For the text-containing cell, return its midpoint in (x, y) coordinate format. 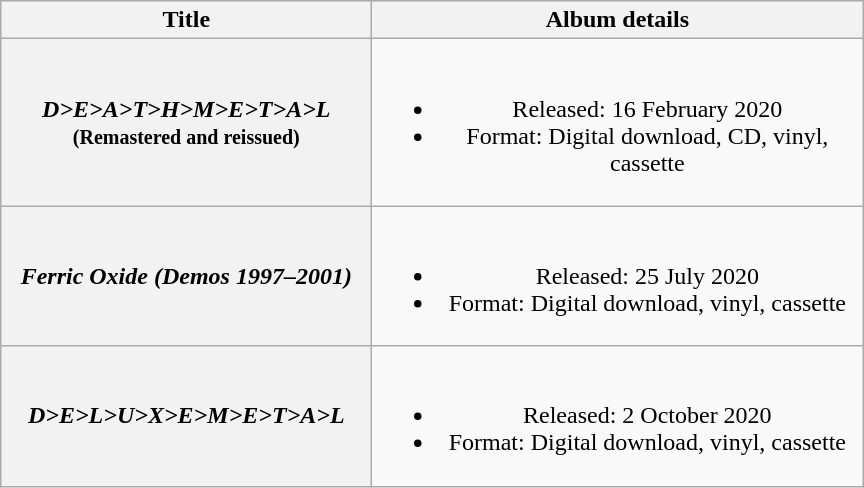
D>E>L>U>X>E>M>E>T>A>L (186, 416)
D>E>A>T>H>M>E>T>A>L (Remastered and reissued) (186, 122)
Title (186, 20)
Album details (618, 20)
Released: 16 February 2020Format: Digital download, CD, vinyl, cassette (618, 122)
Released: 25 July 2020Format: Digital download, vinyl, cassette (618, 276)
Ferric Oxide (Demos 1997–2001) (186, 276)
Released: 2 October 2020Format: Digital download, vinyl, cassette (618, 416)
